Find where the given text appears and provide that cell's center as (X, Y) coordinate. 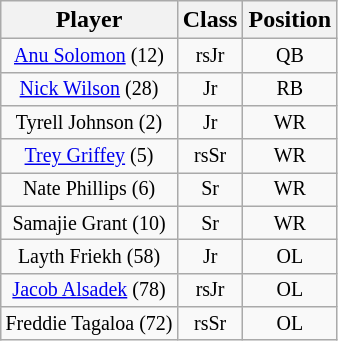
Position (290, 20)
Layth Friekh (58) (89, 256)
Jacob Alsadek (78) (89, 290)
Freddie Tagaloa (72) (89, 324)
RB (290, 88)
Class (210, 20)
Anu Solomon (12) (89, 56)
Nate Phillips (6) (89, 190)
Samajie Grant (10) (89, 222)
QB (290, 56)
Tyrell Johnson (2) (89, 122)
Player (89, 20)
Nick Wilson (28) (89, 88)
Trey Griffey (5) (89, 156)
